Return the [x, y] coordinate for the center point of the cell that contains the specified text.  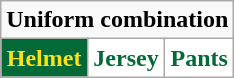
Pants [200, 58]
Uniform combination [118, 20]
Jersey [126, 58]
Helmet [44, 58]
